For the text-containing cell, return its midpoint in [X, Y] coordinate format. 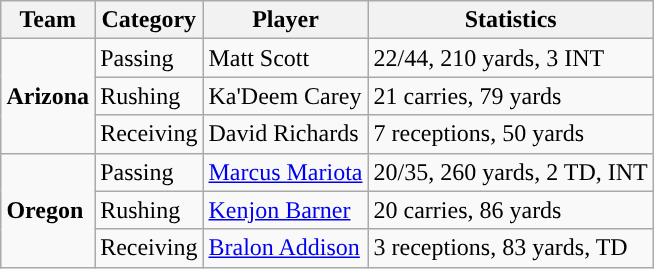
David Richards [286, 134]
7 receptions, 50 yards [510, 134]
Bralon Addison [286, 248]
Category [149, 20]
Player [286, 20]
Matt Scott [286, 58]
21 carries, 79 yards [510, 96]
Kenjon Barner [286, 210]
Team [48, 20]
Statistics [510, 20]
3 receptions, 83 yards, TD [510, 248]
20 carries, 86 yards [510, 210]
Ka'Deem Carey [286, 96]
Arizona [48, 96]
20/35, 260 yards, 2 TD, INT [510, 172]
Marcus Mariota [286, 172]
22/44, 210 yards, 3 INT [510, 58]
Oregon [48, 210]
